Search for the cell housing the specified text and yield its [X, Y] center coordinate. 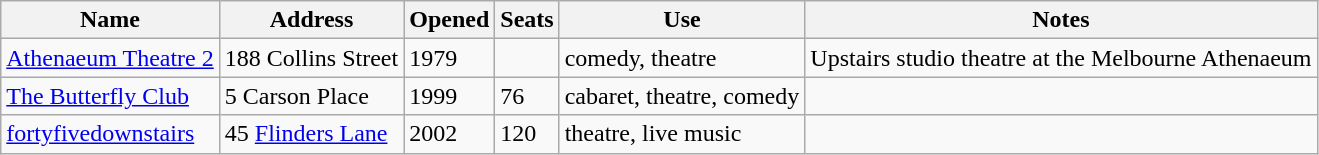
188 Collins Street [311, 58]
Name [110, 20]
Address [311, 20]
2002 [450, 134]
theatre, live music [682, 134]
comedy, theatre [682, 58]
5 Carson Place [311, 96]
1979 [450, 58]
76 [527, 96]
Athenaeum Theatre 2 [110, 58]
Opened [450, 20]
The Butterfly Club [110, 96]
cabaret, theatre, comedy [682, 96]
fortyfivedownstairs [110, 134]
Notes [1061, 20]
1999 [450, 96]
Use [682, 20]
120 [527, 134]
45 Flinders Lane [311, 134]
Seats [527, 20]
Upstairs studio theatre at the Melbourne Athenaeum [1061, 58]
